Pinpoint the cell where the given text exists, returning its [X, Y] midpoint coordinate. 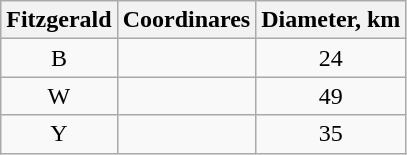
35 [331, 134]
Fitzgerald [59, 20]
B [59, 58]
24 [331, 58]
49 [331, 96]
W [59, 96]
Coordinares [186, 20]
Y [59, 134]
Diameter, km [331, 20]
